Locate the cell with the specified text and output its [X, Y] center coordinate. 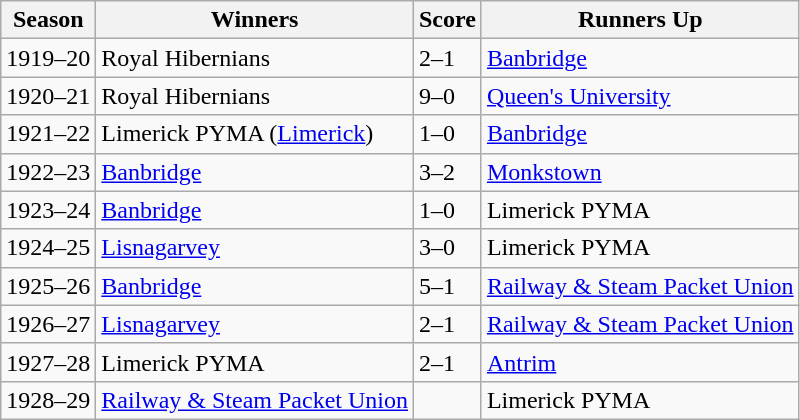
Antrim [640, 362]
1928–29 [48, 400]
1922–23 [48, 172]
9–0 [447, 96]
Limerick PYMA (Limerick) [255, 134]
Score [447, 20]
1923–24 [48, 210]
1919–20 [48, 58]
1920–21 [48, 96]
Monkstown [640, 172]
Queen's University [640, 96]
3–2 [447, 172]
1921–22 [48, 134]
Season [48, 20]
Runners Up [640, 20]
1927–28 [48, 362]
Winners [255, 20]
5–1 [447, 286]
1925–26 [48, 286]
1926–27 [48, 324]
1924–25 [48, 248]
3–0 [447, 248]
